Determine the [x, y] coordinate at the center of the cell enclosing the given text.  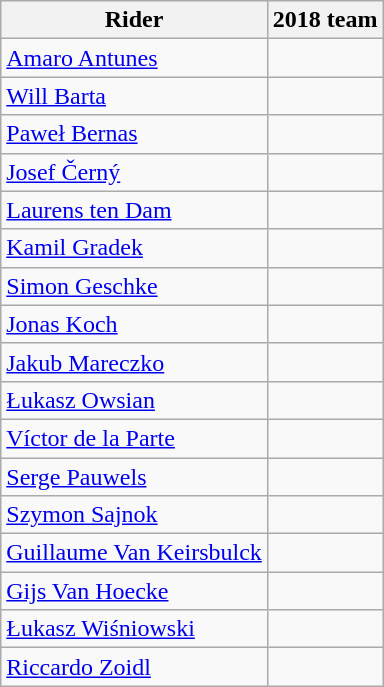
Will Barta [134, 96]
Laurens ten Dam [134, 210]
Łukasz Wiśniowski [134, 629]
Gijs Van Hoecke [134, 591]
Amaro Antunes [134, 58]
Rider [134, 20]
Kamil Gradek [134, 248]
Riccardo Zoidl [134, 667]
Guillaume Van Keirsbulck [134, 553]
Szymon Sajnok [134, 515]
2018 team [325, 20]
Víctor de la Parte [134, 438]
Serge Pauwels [134, 477]
Łukasz Owsian [134, 400]
Jonas Koch [134, 324]
Simon Geschke [134, 286]
Paweł Bernas [134, 134]
Josef Černý [134, 172]
Jakub Mareczko [134, 362]
